Pinpoint the cell where the given text exists, returning its [x, y] midpoint coordinate. 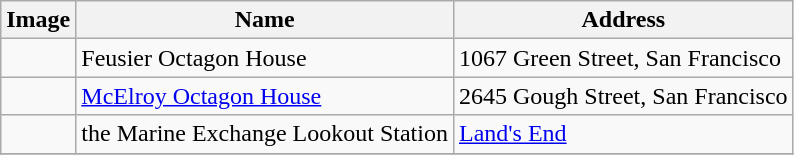
Address [623, 20]
1067 Green Street, San Francisco [623, 58]
2645 Gough Street, San Francisco [623, 96]
Land's End [623, 134]
the Marine Exchange Lookout Station [265, 134]
McElroy Octagon House [265, 96]
Feusier Octagon House [265, 58]
Name [265, 20]
Image [38, 20]
